Detect which cell encompasses the target text, then output its [x, y] center coordinate. 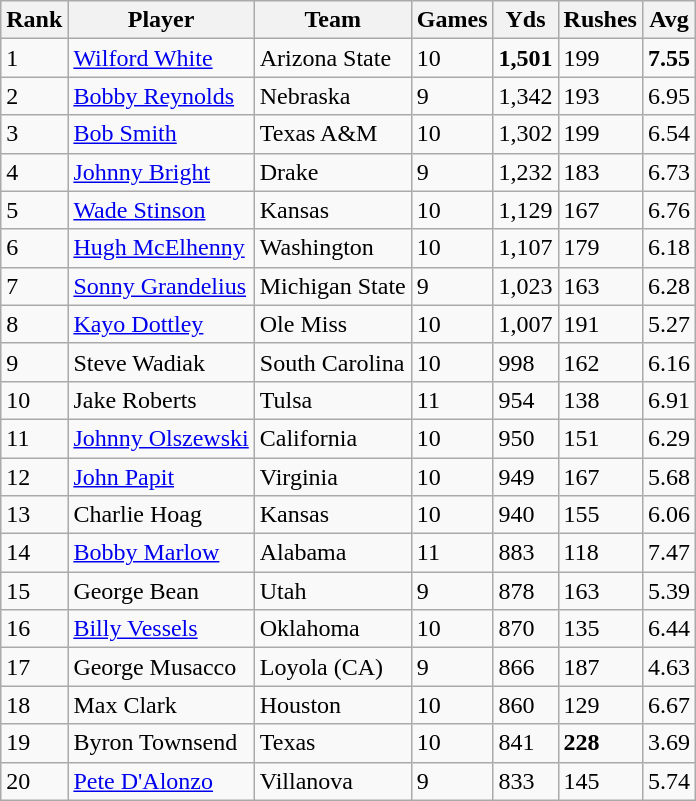
4 [34, 172]
949 [526, 477]
1 [34, 58]
George Bean [161, 591]
6.44 [668, 629]
Bobby Marlow [161, 553]
2 [34, 96]
Team [332, 20]
Washington [332, 248]
1,107 [526, 248]
14 [34, 553]
Hugh McElhenny [161, 248]
866 [526, 667]
878 [526, 591]
Drake [332, 172]
228 [600, 743]
Texas [332, 743]
Michigan State [332, 286]
998 [526, 362]
Bobby Reynolds [161, 96]
954 [526, 400]
Virginia [332, 477]
7.47 [668, 553]
20 [34, 781]
Johnny Bright [161, 172]
162 [600, 362]
6.06 [668, 515]
Sonny Grandelius [161, 286]
Yds [526, 20]
1,342 [526, 96]
187 [600, 667]
Billy Vessels [161, 629]
1,302 [526, 134]
3.69 [668, 743]
Charlie Hoag [161, 515]
6.16 [668, 362]
Johnny Olszewski [161, 438]
6.54 [668, 134]
8 [34, 324]
6.91 [668, 400]
183 [600, 172]
Rank [34, 20]
George Musacco [161, 667]
California [332, 438]
940 [526, 515]
Nebraska [332, 96]
Wilford White [161, 58]
151 [600, 438]
Wade Stinson [161, 210]
Byron Townsend [161, 743]
155 [600, 515]
Kayo Dottley [161, 324]
18 [34, 705]
841 [526, 743]
13 [34, 515]
Ole Miss [332, 324]
870 [526, 629]
16 [34, 629]
193 [600, 96]
Utah [332, 591]
Alabama [332, 553]
Villanova [332, 781]
Rushes [600, 20]
John Papit [161, 477]
3 [34, 134]
6.28 [668, 286]
Oklahoma [332, 629]
191 [600, 324]
145 [600, 781]
Games [452, 20]
950 [526, 438]
Max Clark [161, 705]
129 [600, 705]
Texas A&M [332, 134]
833 [526, 781]
Player [161, 20]
Pete D'Alonzo [161, 781]
17 [34, 667]
883 [526, 553]
118 [600, 553]
6.95 [668, 96]
15 [34, 591]
Loyola (CA) [332, 667]
12 [34, 477]
1,023 [526, 286]
6.67 [668, 705]
Steve Wadiak [161, 362]
135 [600, 629]
5.68 [668, 477]
19 [34, 743]
860 [526, 705]
7.55 [668, 58]
1,501 [526, 58]
Tulsa [332, 400]
1,232 [526, 172]
6.18 [668, 248]
6.29 [668, 438]
5.74 [668, 781]
6 [34, 248]
5.39 [668, 591]
138 [600, 400]
6.76 [668, 210]
Bob Smith [161, 134]
Houston [332, 705]
Jake Roberts [161, 400]
South Carolina [332, 362]
179 [600, 248]
Arizona State [332, 58]
6.73 [668, 172]
Avg [668, 20]
1,129 [526, 210]
5 [34, 210]
5.27 [668, 324]
4.63 [668, 667]
7 [34, 286]
1,007 [526, 324]
